Pinpoint the cell where the given text exists, returning its (X, Y) midpoint coordinate. 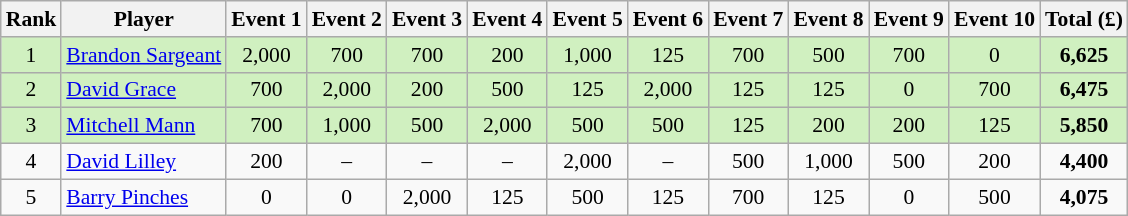
Barry Pinches (144, 197)
Event 8 (828, 19)
Event 7 (748, 19)
Event 6 (668, 19)
David Lilley (144, 162)
2 (32, 90)
Event 4 (507, 19)
5,850 (1084, 126)
David Grace (144, 90)
Event 1 (266, 19)
6,475 (1084, 90)
Event 5 (587, 19)
Rank (32, 19)
Brandon Sargeant (144, 55)
Player (144, 19)
6,625 (1084, 55)
Event 3 (427, 19)
4,400 (1084, 162)
3 (32, 126)
4,075 (1084, 197)
1 (32, 55)
Event 10 (994, 19)
4 (32, 162)
5 (32, 197)
Total (£) (1084, 19)
Event 2 (347, 19)
Mitchell Mann (144, 126)
Event 9 (909, 19)
